Determine the (x, y) coordinate at the center of the cell enclosing the given text.  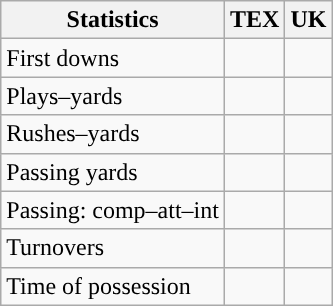
UK (308, 20)
Statistics (113, 20)
TEX (254, 20)
First downs (113, 58)
Passing yards (113, 172)
Turnovers (113, 248)
Passing: comp–att–int (113, 210)
Rushes–yards (113, 134)
Plays–yards (113, 96)
Time of possession (113, 286)
